Capture the cell that displays the provided text and extract its (X, Y) central coordinate. 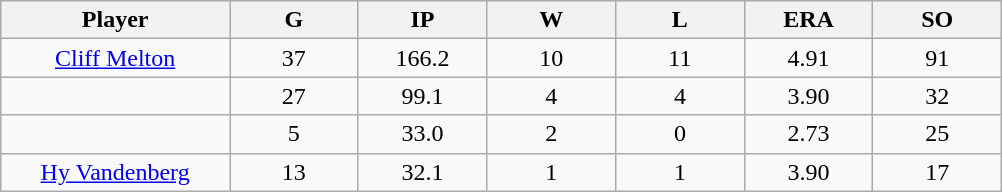
99.1 (422, 96)
SO (938, 20)
11 (680, 58)
IP (422, 20)
4.91 (808, 58)
27 (294, 96)
5 (294, 134)
ERA (808, 20)
37 (294, 58)
32 (938, 96)
13 (294, 172)
17 (938, 172)
0 (680, 134)
G (294, 20)
Hy Vandenberg (116, 172)
W (552, 20)
L (680, 20)
166.2 (422, 58)
Cliff Melton (116, 58)
33.0 (422, 134)
32.1 (422, 172)
91 (938, 58)
Player (116, 20)
10 (552, 58)
2.73 (808, 134)
25 (938, 134)
2 (552, 134)
